Find where the given text appears and provide that cell's center as [x, y] coordinate. 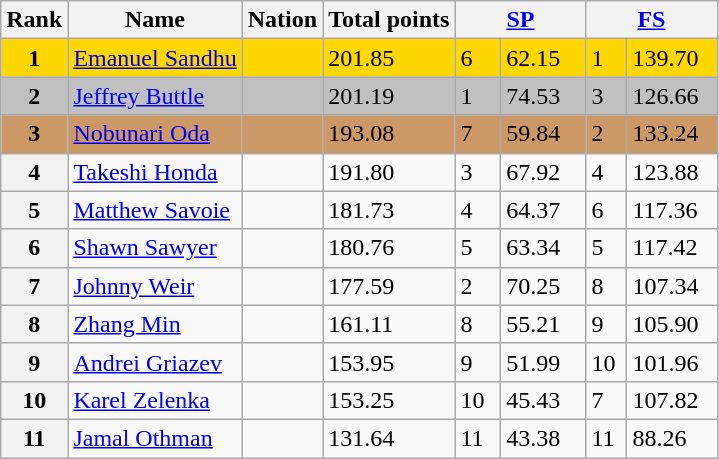
43.38 [544, 438]
62.15 [544, 58]
55.21 [544, 324]
131.64 [389, 438]
101.96 [672, 362]
Matthew Savoie [155, 210]
Shawn Sawyer [155, 248]
64.37 [544, 210]
74.53 [544, 96]
Emanuel Sandhu [155, 58]
Jamal Othman [155, 438]
Karel Zelenka [155, 400]
107.34 [672, 286]
Jeffrey Buttle [155, 96]
181.73 [389, 210]
177.59 [389, 286]
88.26 [672, 438]
Johnny Weir [155, 286]
SP [520, 20]
117.42 [672, 248]
161.11 [389, 324]
63.34 [544, 248]
Andrei Griazev [155, 362]
67.92 [544, 172]
201.19 [389, 96]
201.85 [389, 58]
45.43 [544, 400]
51.99 [544, 362]
107.82 [672, 400]
Nobunari Oda [155, 134]
Rank [34, 20]
153.95 [389, 362]
Nation [282, 20]
117.36 [672, 210]
153.25 [389, 400]
139.70 [672, 58]
Zhang Min [155, 324]
126.66 [672, 96]
59.84 [544, 134]
Takeshi Honda [155, 172]
133.24 [672, 134]
123.88 [672, 172]
70.25 [544, 286]
193.08 [389, 134]
Name [155, 20]
FS [652, 20]
191.80 [389, 172]
180.76 [389, 248]
105.90 [672, 324]
Total points [389, 20]
